From the cell containing the given text, extract its center point as (x, y) coordinate. 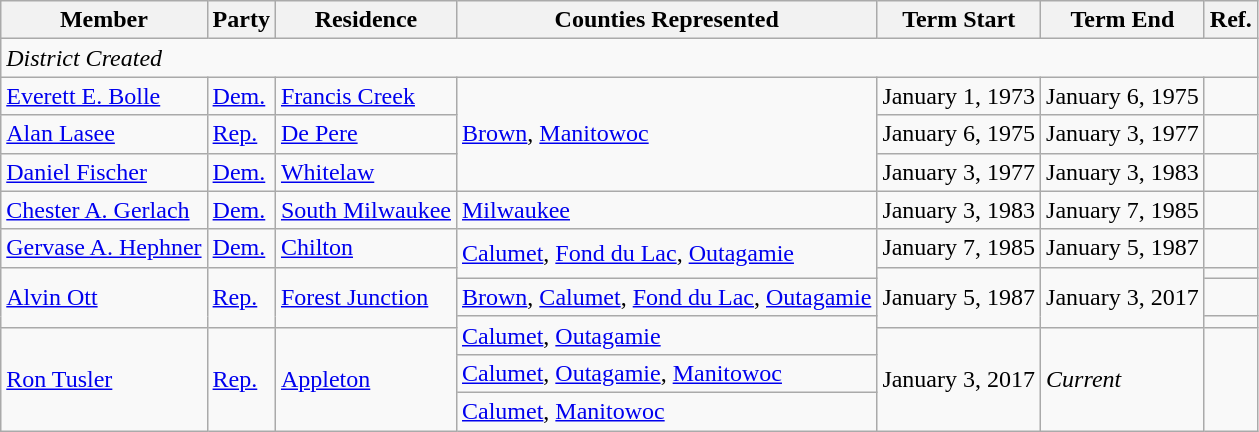
Alvin Ott (104, 297)
Calumet, Fond du Lac, Outagamie (666, 254)
Term End (1123, 20)
Brown, Manitowoc (666, 134)
District Created (630, 58)
Gervase A. Hephner (104, 248)
Chester A. Gerlach (104, 210)
Everett E. Bolle (104, 96)
Milwaukee (666, 210)
Appleton (366, 378)
Ron Tusler (104, 378)
Chilton (366, 248)
Whitelaw (366, 172)
Alan Lasee (104, 134)
Current (1123, 378)
Party (241, 20)
Term Start (959, 20)
Calumet, Outagamie (666, 335)
De Pere (366, 134)
Ref. (1230, 20)
Counties Represented (666, 20)
Calumet, Manitowoc (666, 411)
Francis Creek (366, 96)
Forest Junction (366, 297)
January 1, 1973 (959, 96)
South Milwaukee (366, 210)
Calumet, Outagamie, Manitowoc (666, 373)
Brown, Calumet, Fond du Lac, Outagamie (666, 297)
Daniel Fischer (104, 172)
Member (104, 20)
Residence (366, 20)
